Output the [X, Y] coordinate of the center of the cell containing the given text.  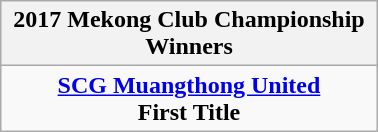
2017 Mekong Club ChampionshipWinners [189, 34]
SCG Muangthong UnitedFirst Title [189, 98]
